Locate the cell with the specified text and output its (X, Y) center coordinate. 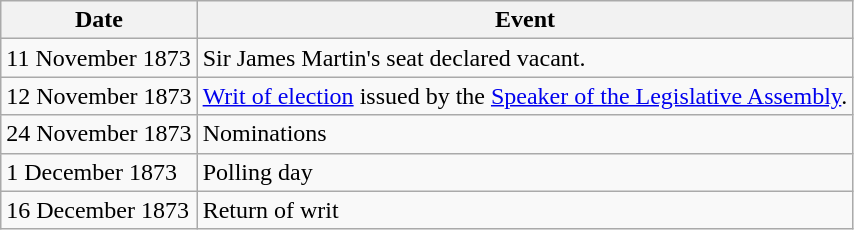
Polling day (525, 172)
Return of writ (525, 210)
24 November 1873 (99, 134)
Event (525, 20)
16 December 1873 (99, 210)
Writ of election issued by the Speaker of the Legislative Assembly. (525, 96)
12 November 1873 (99, 96)
Sir James Martin's seat declared vacant. (525, 58)
11 November 1873 (99, 58)
1 December 1873 (99, 172)
Date (99, 20)
Nominations (525, 134)
